Scan for the cell matching the given text and deliver its (X, Y) coordinate at center. 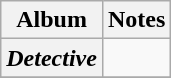
Detective (52, 58)
Notes (136, 20)
Album (52, 20)
